Extract the (X, Y) coordinate from the center of the cell holding the provided text.  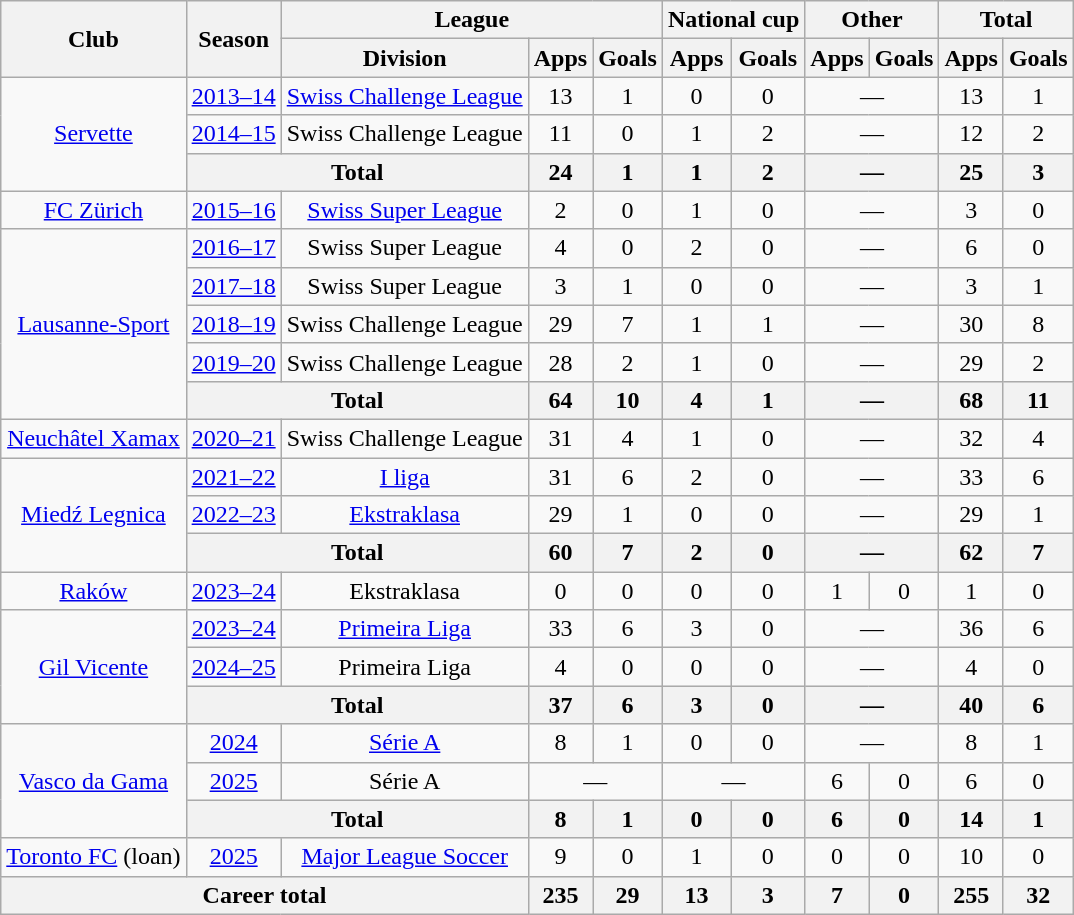
2024–25 (234, 667)
9 (560, 857)
2016–17 (234, 248)
30 (971, 324)
2022–23 (234, 515)
Raków (94, 591)
255 (971, 895)
2020–21 (234, 438)
FC Zürich (94, 210)
Club (94, 39)
Other (872, 20)
Division (404, 58)
2014–15 (234, 134)
2021–22 (234, 477)
25 (971, 172)
36 (971, 629)
68 (971, 400)
Career total (264, 895)
Gil Vicente (94, 667)
I liga (404, 477)
Toronto FC (loan) (94, 857)
Lausanne-Sport (94, 324)
2017–18 (234, 286)
Neuchâtel Xamax (94, 438)
2018–19 (234, 324)
League (472, 20)
2024 (234, 743)
2019–20 (234, 362)
24 (560, 172)
37 (560, 705)
60 (560, 553)
64 (560, 400)
28 (560, 362)
Vasco da Gama (94, 781)
2015–16 (234, 210)
235 (560, 895)
Major League Soccer (404, 857)
40 (971, 705)
12 (971, 134)
Season (234, 39)
2013–14 (234, 96)
Miedź Legnica (94, 515)
Servette (94, 134)
62 (971, 553)
14 (971, 819)
National cup (733, 20)
